Provide the [x, y] coordinate of the cell's center where the given text is located.  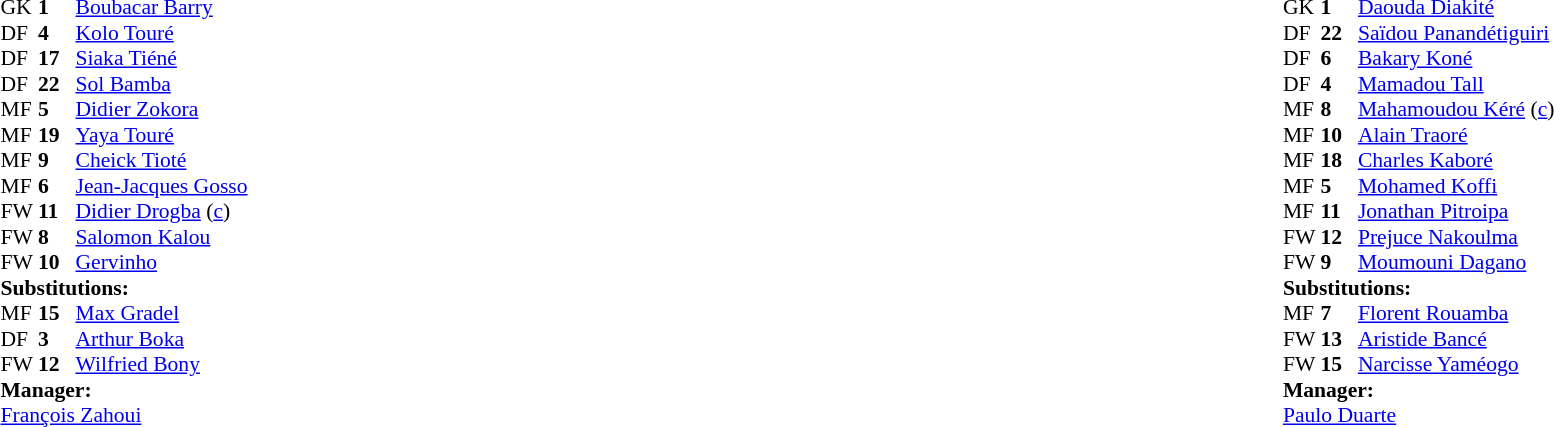
19 [57, 135]
Sol Bamba [162, 84]
Didier Zokora [162, 109]
7 [1339, 313]
Manager: [124, 390]
Salomon Kalou [162, 237]
Cheick Tioté [162, 161]
Wilfried Bony [162, 365]
Yaya Touré [162, 135]
Substitutions: [124, 288]
Gervinho [162, 263]
13 [1339, 339]
3 [57, 339]
18 [1339, 161]
Max Gradel [162, 313]
Didier Drogba (c) [162, 211]
Siaka Tiéné [162, 59]
Kolo Touré [162, 33]
Arthur Boka [162, 339]
17 [57, 59]
Jean-Jacques Gosso [162, 186]
